For the text-containing cell, return its midpoint in [X, Y] coordinate format. 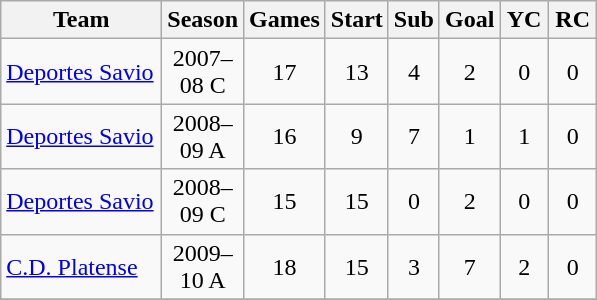
Start [356, 20]
16 [285, 136]
18 [285, 266]
Goal [469, 20]
2009–10 A [203, 266]
2008–09 A [203, 136]
13 [356, 72]
Games [285, 20]
9 [356, 136]
Sub [414, 20]
2008–09 C [203, 202]
2007–08 C [203, 72]
Season [203, 20]
17 [285, 72]
4 [414, 72]
C.D. Platense [82, 266]
YC [524, 20]
Team [82, 20]
RC [572, 20]
3 [414, 266]
